Identify which cell holds the provided text, then report its [x, y] central coordinate. 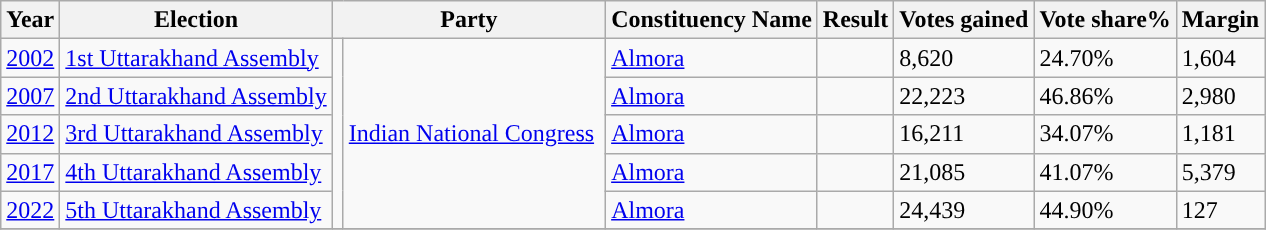
1st Uttarakhand Assembly [196, 58]
2017 [30, 172]
1,181 [1220, 134]
Constituency Name [712, 20]
8,620 [964, 58]
Indian National Congress [474, 134]
Party [468, 20]
Vote share% [1105, 20]
22,223 [964, 96]
Election [196, 20]
24.70% [1105, 58]
2007 [30, 96]
5,379 [1220, 172]
127 [1220, 210]
Votes gained [964, 20]
34.07% [1105, 134]
24,439 [964, 210]
21,085 [964, 172]
Margin [1220, 20]
2002 [30, 58]
2022 [30, 210]
5th Uttarakhand Assembly [196, 210]
2012 [30, 134]
41.07% [1105, 172]
1,604 [1220, 58]
16,211 [964, 134]
Year [30, 20]
2nd Uttarakhand Assembly [196, 96]
Result [855, 20]
4th Uttarakhand Assembly [196, 172]
44.90% [1105, 210]
46.86% [1105, 96]
2,980 [1220, 96]
3rd Uttarakhand Assembly [196, 134]
